Locate the cell with the specified text and output its (x, y) center coordinate. 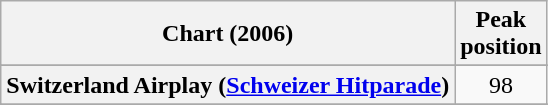
Chart (2006) (228, 34)
Switzerland Airplay (Schweizer Hitparade) (228, 85)
Peakposition (501, 34)
98 (501, 85)
